Return the [X, Y] coordinate for the center point of the cell that contains the specified text.  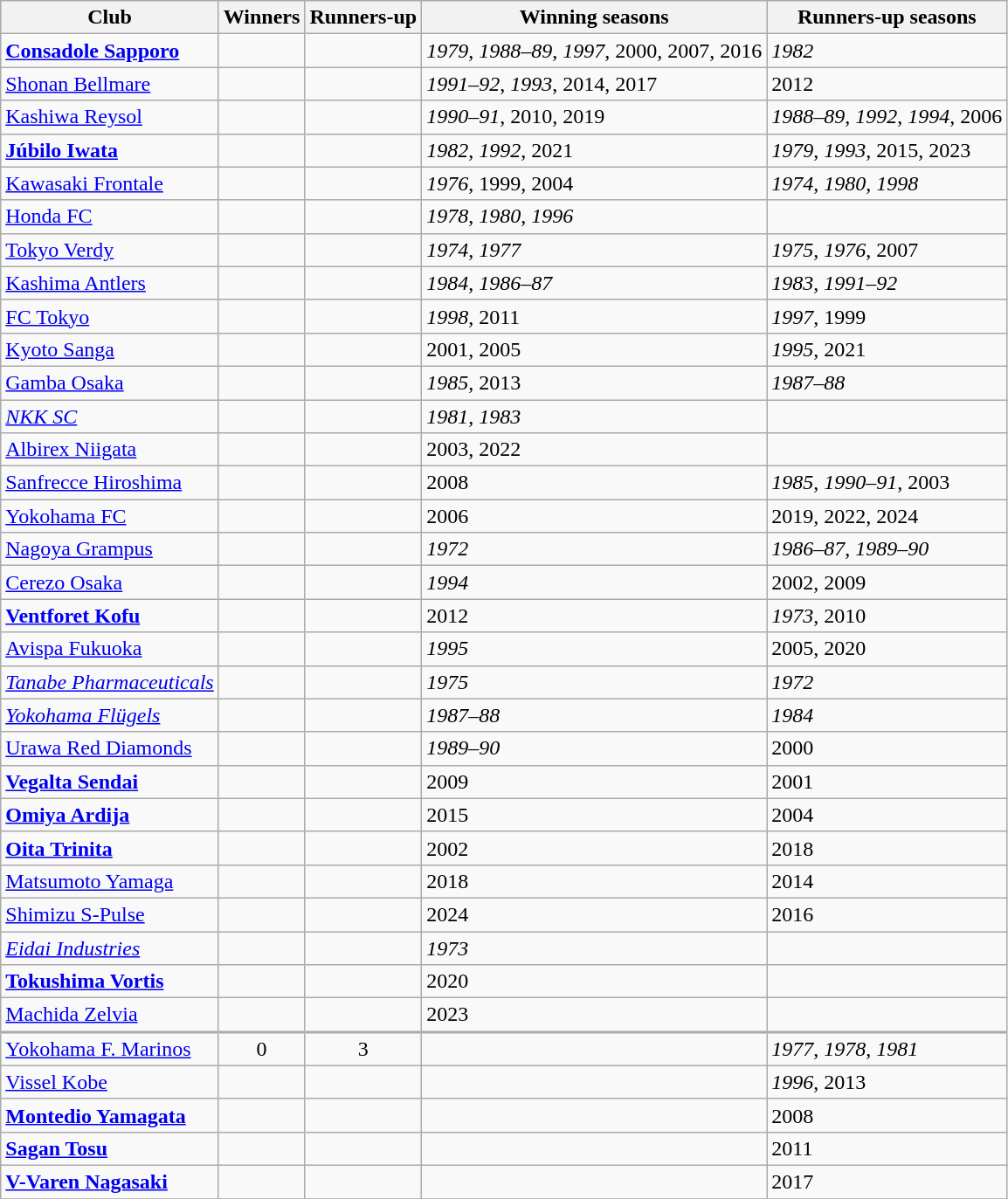
Yokohama F. Marinos [110, 1048]
1989–90 [594, 748]
1995, 2021 [887, 349]
1974, 1980, 1998 [887, 183]
1982 [887, 51]
1973, 2010 [887, 616]
NKK SC [110, 417]
1998, 2011 [594, 316]
1977, 1978, 1981 [887, 1048]
1985, 1990–91, 2003 [887, 483]
Sanfrecce Hiroshima [110, 483]
Ventforet Kofu [110, 616]
Cerezo Osaka [110, 582]
1975 [594, 682]
1982, 1992, 2021 [594, 150]
Vissel Kobe [110, 1082]
2006 [594, 516]
Kashima Antlers [110, 283]
2023 [594, 1015]
Machida Zelvia [110, 1015]
Yokohama Flügels [110, 715]
Runners-up seasons [887, 17]
2017 [887, 1182]
1986–87, 1989–90 [887, 549]
3 [363, 1048]
2015 [594, 815]
1978, 1980, 1996 [594, 217]
1984 [887, 715]
0 [262, 1048]
Montedio Yamagata [110, 1115]
2009 [594, 782]
Matsumoto Yamaga [110, 881]
1979, 1993, 2015, 2023 [887, 150]
2000 [887, 748]
Omiya Ardija [110, 815]
2019, 2022, 2024 [887, 516]
1991–92, 1993, 2014, 2017 [594, 84]
Albirex Niigata [110, 450]
Yokohama FC [110, 516]
2011 [887, 1148]
Winning seasons [594, 17]
2001 [887, 782]
2002 [594, 848]
1975, 1976, 2007 [887, 250]
2005, 2020 [887, 649]
Honda FC [110, 217]
Runners-up [363, 17]
1976, 1999, 2004 [594, 183]
1997, 1999 [887, 316]
1994 [594, 582]
Kyoto Sanga [110, 349]
Nagoya Grampus [110, 549]
2016 [887, 914]
2004 [887, 815]
1995 [594, 649]
1985, 2013 [594, 382]
2014 [887, 881]
1974, 1977 [594, 250]
Kashiwa Reysol [110, 117]
Tokyo Verdy [110, 250]
1988–89, 1992, 1994, 2006 [887, 117]
2024 [594, 914]
1983, 1991–92 [887, 283]
2002, 2009 [887, 582]
Vegalta Sendai [110, 782]
Kawasaki Frontale [110, 183]
2020 [594, 982]
1979, 1988–89, 1997, 2000, 2007, 2016 [594, 51]
2003, 2022 [594, 450]
Consadole Sapporo [110, 51]
Júbilo Iwata [110, 150]
2001, 2005 [594, 349]
Tokushima Vortis [110, 982]
1973 [594, 947]
Urawa Red Diamonds [110, 748]
1990–91, 2010, 2019 [594, 117]
Club [110, 17]
Oita Trinita [110, 848]
1996, 2013 [887, 1082]
Avispa Fukuoka [110, 649]
1984, 1986–87 [594, 283]
Shonan Bellmare [110, 84]
V-Varen Nagasaki [110, 1182]
Winners [262, 17]
FC Tokyo [110, 316]
Tanabe Pharmaceuticals [110, 682]
Shimizu S-Pulse [110, 914]
Gamba Osaka [110, 382]
1981, 1983 [594, 417]
Eidai Industries [110, 947]
Sagan Tosu [110, 1148]
